Pinpoint the cell where the given text exists, returning its [x, y] midpoint coordinate. 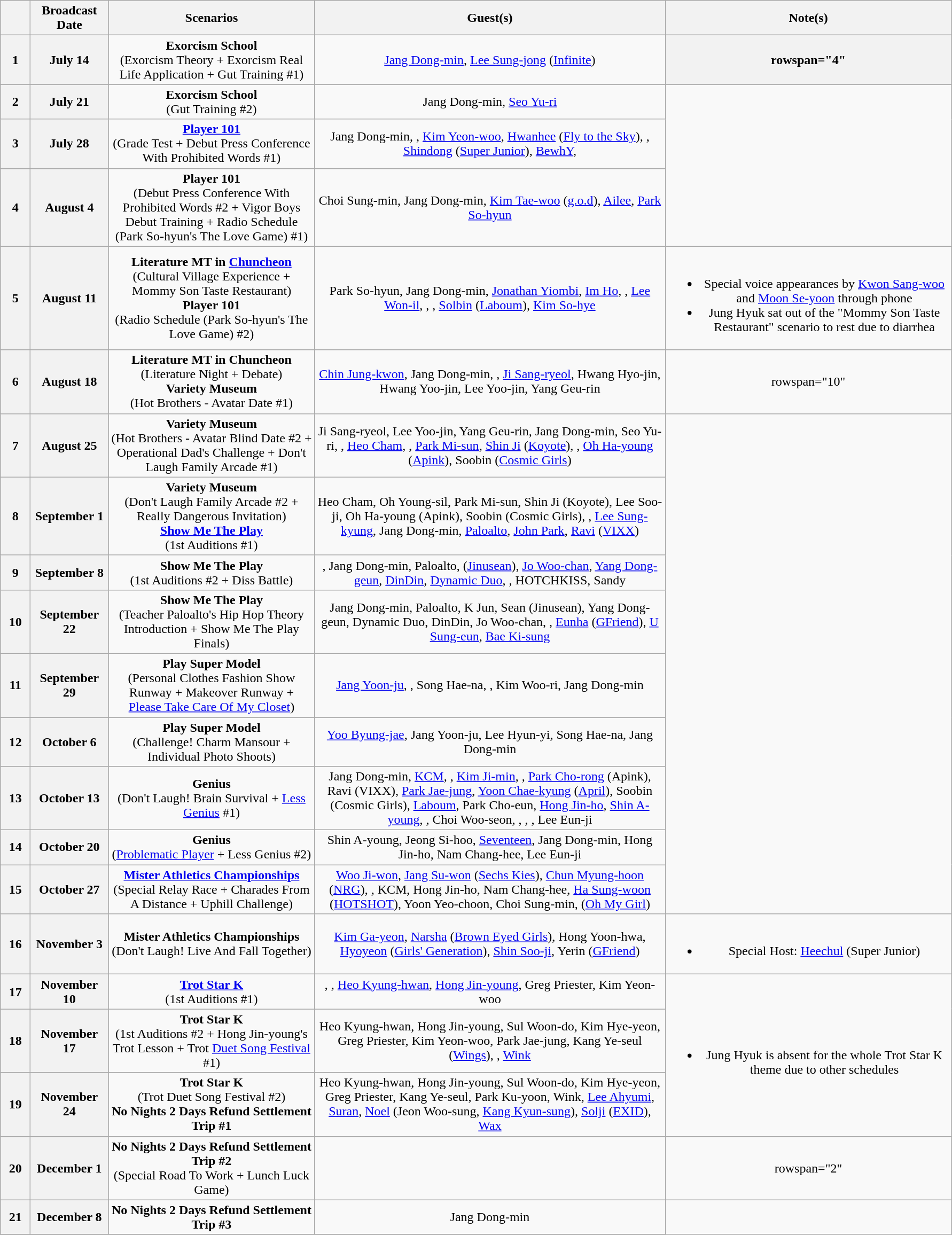
Show Me The Play(1st Auditions #2 + Diss Battle) [212, 573]
August 4 [69, 207]
Show Me The Play(Teacher Paloalto's Hip Hop Theory Introduction + Show Me The Play Finals) [212, 622]
Special Host: Heechul (Super Junior) [808, 944]
Variety Museum(Hot Brothers - Avatar Blind Date #2 + Operational Dad's Challenge + Don't Laugh Family Arcade #1) [212, 445]
No Nights 2 Days Refund Settlement Trip #3 [212, 1217]
3 [15, 144]
August 11 [69, 298]
rowspan="2" [808, 1168]
Trot Star K(1st Auditions #1) [212, 991]
October 20 [69, 847]
Yoo Byung-jae, Jang Yoon-ju, Lee Hyun-yi, Song Hae-na, Jang Dong-min [490, 741]
2 [15, 101]
November 3 [69, 944]
17 [15, 991]
Variety Museum(Don't Laugh Family Arcade #2 + Really Dangerous Invitation)Show Me The Play(1st Auditions #1) [212, 516]
Jang Dong-min, Seo Yu-ri [490, 101]
6 [15, 381]
5 [15, 298]
July 28 [69, 144]
September 22 [69, 622]
12 [15, 741]
Mister Athletics Championships(Special Relay Race + Charades From A Distance + Uphill Challenge) [212, 889]
Trot Star K(1st Auditions #2 + Hong Jin-young's Trot Lesson + Trot Duet Song Festival #1) [212, 1041]
No Nights 2 Days Refund Settlement Trip #2(Special Road To Work + Lunch Luck Game) [212, 1168]
July 14 [69, 60]
21 [15, 1217]
September 1 [69, 516]
Broadcast Date [69, 18]
November 10 [69, 991]
19 [15, 1105]
Shin A-young, Jeong Si-hoo, Seventeen, Jang Dong-min, Hong Jin-ho, Nam Chang-hee, Lee Eun-ji [490, 847]
Player 101(Grade Test + Debut Press Conference With Prohibited Words #1) [212, 144]
November 24 [69, 1105]
Player 101(Debut Press Conference With Prohibited Words #2 + Vigor Boys Debut Training + Radio Schedule (Park So-hyun's The Love Game) #1) [212, 207]
Jung Hyuk is absent for the whole Trot Star K theme due to other schedules [808, 1056]
Exorcism School(Exorcism Theory + Exorcism Real Life Application + Gut Training #1) [212, 60]
Literature MT in Chuncheon(Literature Night + Debate)Variety Museum(Hot Brothers - Avatar Date #1) [212, 381]
August 18 [69, 381]
Literature MT in Chuncheon(Cultural Village Experience + Mommy Son Taste Restaurant)Player 101(Radio Schedule (Park So-hyun's The Love Game) #2) [212, 298]
Choi Sung-min, Jang Dong-min, Kim Tae-woo (g.o.d), Ailee, Park So-hyun [490, 207]
September 29 [69, 685]
13 [15, 798]
October 13 [69, 798]
14 [15, 847]
Genius(Don't Laugh! Brain Survival + Less Genius #1) [212, 798]
Heo Kyung-hwan, Hong Jin-young, Sul Woon-do, Kim Hye-yeon, Greg Priester, Kim Yeon-woo, Park Jae-jung, Kang Ye-seul (Wings), , Wink [490, 1041]
Scenarios [212, 18]
20 [15, 1168]
7 [15, 445]
Kim Ga-yeon, Narsha (Brown Eyed Girls), Hong Yoon-hwa, Hyoyeon (Girls' Generation), Shin Soo-ji, Yerin (GFriend) [490, 944]
November 17 [69, 1041]
4 [15, 207]
Chin Jung-kwon, Jang Dong-min, , Ji Sang-ryeol, Hwang Hyo-jin, Hwang Yoo-jin, Lee Yoo-jin, Yang Geu-rin [490, 381]
Genius(Problematic Player + Less Genius #2) [212, 847]
11 [15, 685]
15 [15, 889]
December 1 [69, 1168]
Guest(s) [490, 18]
Mister Athletics Championships(Don't Laugh! Live And Fall Together) [212, 944]
18 [15, 1041]
, Jang Dong-min, Paloalto, (Jinusean), Jo Woo-chan, Yang Dong-geun, DinDin, Dynamic Duo, , HOTCHKISS, Sandy [490, 573]
1 [15, 60]
Jang Dong-min, , Kim Yeon-woo, Hwanhee (Fly to the Sky), , Shindong (Super Junior), BewhY, [490, 144]
9 [15, 573]
Park So-hyun, Jang Dong-min, Jonathan Yiombi, Im Ho, , Lee Won-il, , , Solbin (Laboum), Kim So-hye [490, 298]
Note(s) [808, 18]
Jang Dong-min, Paloalto, K Jun, Sean (Jinusean), Yang Dong-geun, Dynamic Duo, DinDin, Jo Woo-chan, , Eunha (GFriend), U Sung-eun, Bae Ki-sung [490, 622]
October 27 [69, 889]
Play Super Model(Personal Clothes Fashion Show Runway + Makeover Runway + Please Take Care Of My Closet) [212, 685]
Exorcism School(Gut Training #2) [212, 101]
September 8 [69, 573]
July 21 [69, 101]
rowspan="10" [808, 381]
Jang Dong-min [490, 1217]
Play Super Model(Challenge! Charm Mansour + Individual Photo Shoots) [212, 741]
, , Heo Kyung-hwan, Hong Jin-young, Greg Priester, Kim Yeon-woo [490, 991]
August 25 [69, 445]
December 8 [69, 1217]
Trot Star K(Trot Duet Song Festival #2)No Nights 2 Days Refund Settlement Trip #1 [212, 1105]
Jang Dong-min, Lee Sung-jong (Infinite) [490, 60]
rowspan="4" [808, 60]
Jang Yoon-ju, , Song Hae-na, , Kim Woo-ri, Jang Dong-min [490, 685]
8 [15, 516]
10 [15, 622]
October 6 [69, 741]
16 [15, 944]
